Return [X, Y] of the center of cell containing provided text 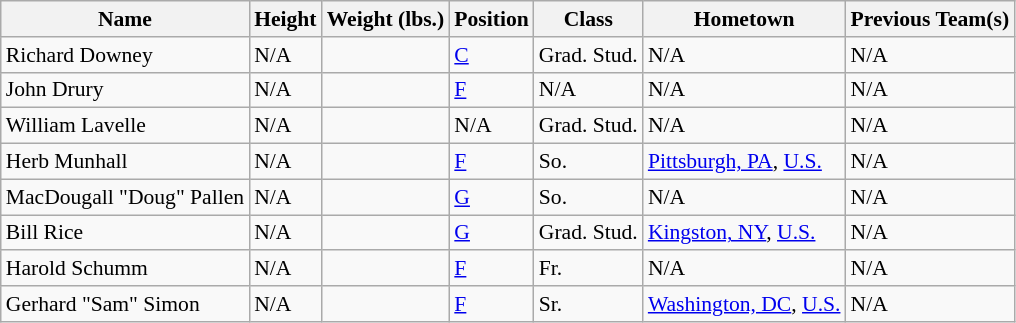
Position [491, 19]
Harold Schumm [125, 269]
Kingston, NY, U.S. [744, 233]
Pittsburgh, PA, U.S. [744, 162]
C [491, 55]
John Drury [125, 90]
Bill Rice [125, 233]
Class [588, 19]
Sr. [588, 304]
Fr. [588, 269]
Hometown [744, 19]
MacDougall "Doug" Pallen [125, 197]
William Lavelle [125, 126]
Richard Downey [125, 55]
Weight (lbs.) [386, 19]
Herb Munhall [125, 162]
Name [125, 19]
Washington, DC, U.S. [744, 304]
Height [285, 19]
Previous Team(s) [930, 19]
Gerhard "Sam" Simon [125, 304]
